Extract the [X, Y] coordinate from the center of the cell holding the provided text.  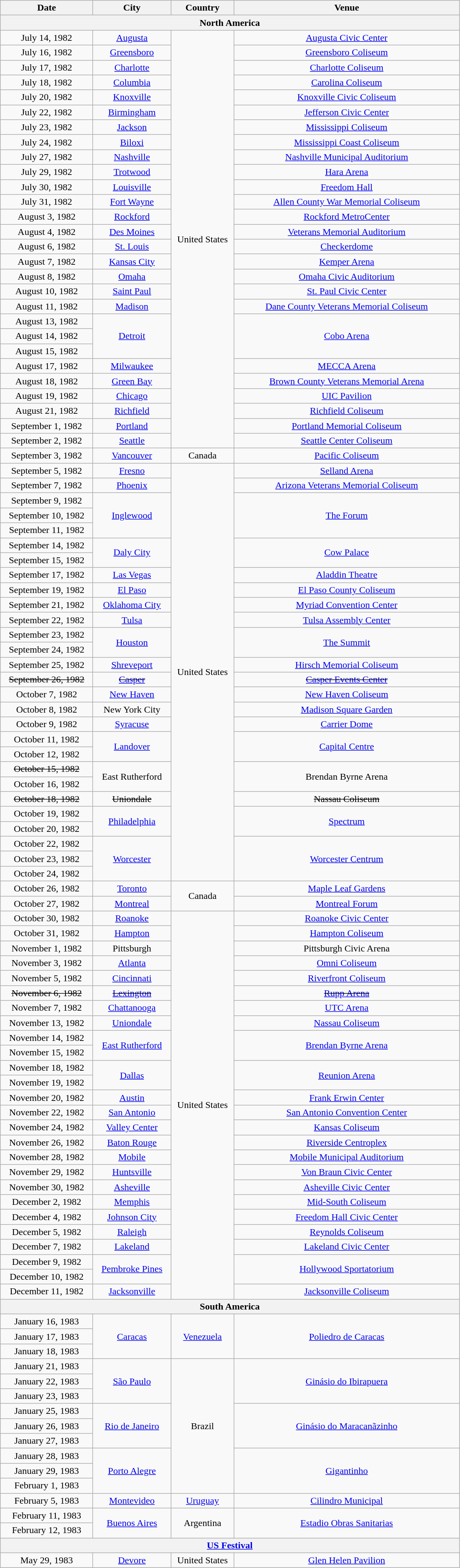
UTC Arena [347, 1008]
Portland Memorial Coliseum [347, 426]
August 17, 1982 [47, 366]
September 7, 1982 [47, 486]
Asheville Civic Center [347, 1187]
Milwaukee [132, 366]
City [132, 8]
Jefferson Civic Center [347, 112]
November 5, 1982 [47, 978]
Pittsburgh [132, 948]
January 18, 1983 [47, 1351]
South America [230, 1306]
Riverfront Coliseum [347, 978]
Tulsa [132, 620]
Selland Arena [347, 471]
Brown County Veterans Memorial Arena [347, 381]
Reynolds Coliseum [347, 1232]
North America [230, 23]
December 11, 1982 [47, 1292]
New Haven [132, 695]
Lakeland Civic Center [347, 1247]
January 22, 1983 [47, 1381]
January 25, 1983 [47, 1411]
November 7, 1982 [47, 1008]
September 14, 1982 [47, 545]
El Paso [132, 590]
August 11, 1982 [47, 306]
New York City [132, 709]
Inglewood [132, 515]
Memphis [132, 1202]
Lexington [132, 993]
October 31, 1982 [47, 933]
Venezuela [203, 1336]
Allen County War Memorial Coliseum [347, 202]
Biloxi [132, 142]
Birmingham [132, 112]
December 9, 1982 [47, 1262]
November 15, 1982 [47, 1053]
July 29, 1982 [47, 172]
Raleigh [132, 1232]
Rio de Janeiro [132, 1426]
January 21, 1983 [47, 1366]
Jacksonville Coliseum [347, 1292]
Kemper Arena [347, 262]
May 29, 1983 [47, 1560]
Detroit [132, 336]
Poliedro de Caracas [347, 1336]
Carolina Coliseum [347, 82]
October 24, 1982 [47, 873]
Chattanooga [132, 1008]
Huntsville [132, 1172]
Valley Center [132, 1127]
Austin [132, 1097]
Rockford [132, 217]
Cincinnati [132, 978]
Greensboro Coliseum [347, 53]
Dallas [132, 1075]
Jacksonville [132, 1292]
Hirsch Memorial Coliseum [347, 665]
November 3, 1982 [47, 963]
December 4, 1982 [47, 1217]
Houston [132, 642]
November 18, 1982 [47, 1068]
Baton Rouge [132, 1142]
Tulsa Assembly Center [347, 620]
Omaha Civic Auditorium [347, 276]
Omaha [132, 276]
Buenos Aires [132, 1523]
December 2, 1982 [47, 1202]
Chicago [132, 396]
August 6, 1982 [47, 247]
October 12, 1982 [47, 754]
Mississippi Coast Coliseum [347, 142]
July 20, 1982 [47, 97]
Green Bay [132, 381]
November 6, 1982 [47, 993]
August 10, 1982 [47, 291]
Pittsburgh Civic Arena [347, 948]
September 1, 1982 [47, 426]
August 15, 1982 [47, 351]
September 3, 1982 [47, 456]
July 14, 1982 [47, 38]
Myriad Convention Center [347, 605]
August 18, 1982 [47, 381]
August 3, 1982 [47, 217]
Aladdin Theatre [347, 575]
Casper Events Center [347, 680]
November 14, 1982 [47, 1038]
January 27, 1983 [47, 1441]
Phoenix [132, 486]
September 10, 1982 [47, 515]
Venue [347, 8]
October 15, 1982 [47, 769]
September 22, 1982 [47, 620]
December 7, 1982 [47, 1247]
Oklahoma City [132, 605]
August 14, 1982 [47, 336]
Riverside Centroplex [347, 1142]
November 1, 1982 [47, 948]
Charlotte [132, 67]
Montevideo [132, 1501]
Knoxville [132, 97]
August 4, 1982 [47, 232]
Shreveport [132, 665]
Augusta [132, 38]
November 24, 1982 [47, 1127]
November 29, 1982 [47, 1172]
November 30, 1982 [47, 1187]
October 18, 1982 [47, 799]
Frank Erwin Center [347, 1097]
Estadio Obras Sanitarias [347, 1523]
Maple Leaf Gardens [347, 888]
November 28, 1982 [47, 1157]
Toronto [132, 888]
Mobile [132, 1157]
Madison Square Garden [347, 709]
Asheville [132, 1187]
February 12, 1983 [47, 1530]
Des Moines [132, 232]
July 30, 1982 [47, 187]
Hampton Coliseum [347, 933]
December 10, 1982 [47, 1277]
Cilindro Municipal [347, 1501]
Worcester Centrum [347, 859]
November 19, 1982 [47, 1082]
October 27, 1982 [47, 903]
Knoxville Civic Coliseum [347, 97]
Vancouver [132, 456]
January 16, 1983 [47, 1321]
August 21, 1982 [47, 411]
October 16, 1982 [47, 784]
October 7, 1982 [47, 695]
September 5, 1982 [47, 471]
Cobo Arena [347, 336]
Hollywood Sportatorium [347, 1269]
Caracas [132, 1336]
Landover [132, 747]
Roanoke Civic Center [347, 919]
November 22, 1982 [47, 1112]
September 25, 1982 [47, 665]
February 1, 1983 [47, 1486]
Mobile Municipal Auditorium [347, 1157]
September 17, 1982 [47, 575]
Seattle [132, 441]
July 16, 1982 [47, 53]
Gigantinho [347, 1471]
MECCA Arena [347, 366]
Veterans Memorial Auditorium [347, 232]
February 5, 1983 [47, 1501]
The Forum [347, 515]
Roanoke [132, 919]
July 18, 1982 [47, 82]
November 26, 1982 [47, 1142]
Philadelphia [132, 821]
Cow Palace [347, 553]
September 11, 1982 [47, 530]
July 27, 1982 [47, 157]
Von Braun Civic Center [347, 1172]
August 7, 1982 [47, 262]
Mid-South Coliseum [347, 1202]
Freedom Hall [347, 187]
Saint Paul [132, 291]
October 19, 1982 [47, 814]
San Antonio Convention Center [347, 1112]
Country [203, 8]
September 26, 1982 [47, 680]
July 31, 1982 [47, 202]
September 21, 1982 [47, 605]
Fort Wayne [132, 202]
Worcester [132, 859]
Hara Arena [347, 172]
Hampton [132, 933]
Pembroke Pines [132, 1269]
Columbia [132, 82]
Rupp Arena [347, 993]
The Summit [347, 642]
October 26, 1982 [47, 888]
Montreal Forum [347, 903]
January 29, 1983 [47, 1471]
Daly City [132, 553]
Johnson City [132, 1217]
January 23, 1983 [47, 1396]
Ginásio do Ibirapuera [347, 1381]
October 22, 1982 [47, 844]
August 19, 1982 [47, 396]
Porto Alegre [132, 1471]
São Paulo [132, 1381]
September 15, 1982 [47, 560]
Greensboro [132, 53]
Omni Coliseum [347, 963]
Richfield [132, 411]
October 23, 1982 [47, 859]
Capital Centre [347, 747]
UIC Pavilion [347, 396]
Spectrum [347, 821]
Mississippi Coliseum [347, 127]
October 30, 1982 [47, 919]
Rockford MetroCenter [347, 217]
Fresno [132, 471]
Kansas City [132, 262]
Date [47, 8]
Jackson [132, 127]
St. Paul Civic Center [347, 291]
September 2, 1982 [47, 441]
Freedom Hall Civic Center [347, 1217]
Ginásio do Maracanãzinho [347, 1426]
Montreal [132, 903]
Kansas Coliseum [347, 1127]
San Antonio [132, 1112]
Charlotte Coliseum [347, 67]
US Festival [230, 1545]
December 5, 1982 [47, 1232]
Trotwood [132, 172]
Las Vegas [132, 575]
Richfield Coliseum [347, 411]
Seattle Center Coliseum [347, 441]
January 17, 1983 [47, 1336]
Louisville [132, 187]
Devore [132, 1560]
Casper [132, 680]
August 8, 1982 [47, 276]
Lakeland [132, 1247]
September 23, 1982 [47, 635]
Pacific Coliseum [347, 456]
February 11, 1983 [47, 1515]
September 24, 1982 [47, 649]
October 9, 1982 [47, 724]
Syracuse [132, 724]
Arizona Veterans Memorial Coliseum [347, 486]
Atlanta [132, 963]
September 9, 1982 [47, 500]
November 13, 1982 [47, 1023]
Nashville [132, 157]
September 19, 1982 [47, 590]
October 8, 1982 [47, 709]
Glen Helen Pavilion [347, 1560]
Dane County Veterans Memorial Coliseum [347, 306]
St. Louis [132, 247]
July 22, 1982 [47, 112]
January 26, 1983 [47, 1426]
Reunion Arena [347, 1075]
October 20, 1982 [47, 829]
Brazil [203, 1426]
Nashville Municipal Auditorium [347, 157]
Portland [132, 426]
July 17, 1982 [47, 67]
Checkerdome [347, 247]
July 24, 1982 [47, 142]
January 28, 1983 [47, 1456]
Madison [132, 306]
Uruguay [203, 1501]
Augusta Civic Center [347, 38]
El Paso County Coliseum [347, 590]
Carrier Dome [347, 724]
July 23, 1982 [47, 127]
November 20, 1982 [47, 1097]
Argentina [203, 1523]
August 13, 1982 [47, 321]
New Haven Coliseum [347, 695]
October 11, 1982 [47, 739]
